For the text-containing cell, return its midpoint in (X, Y) coordinate format. 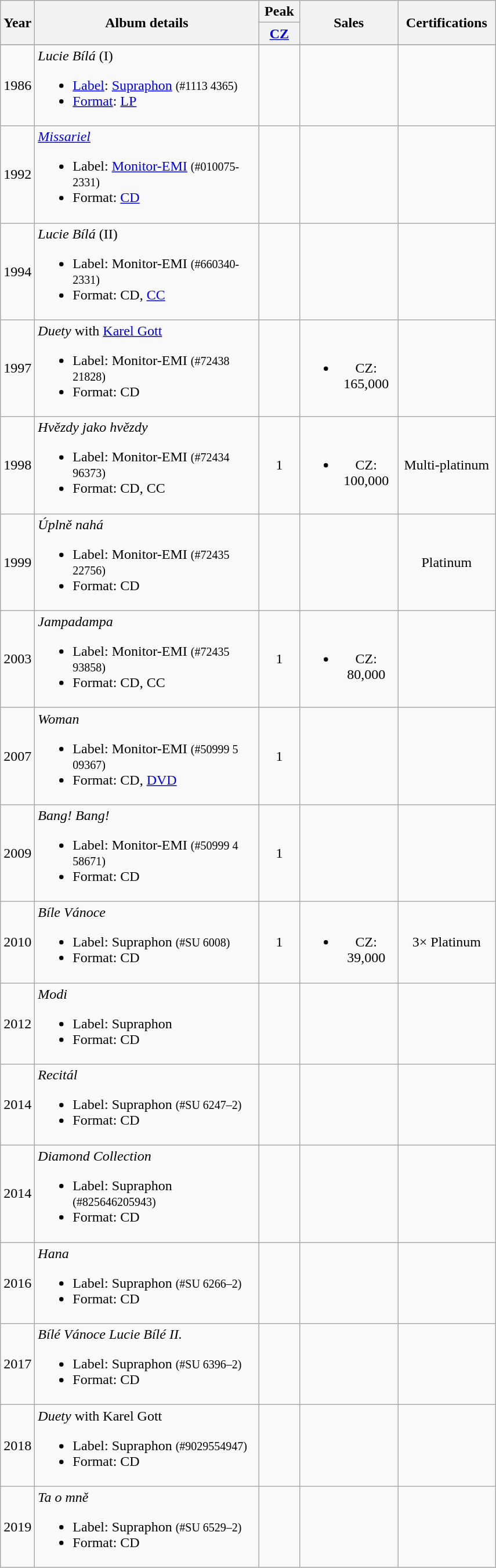
2018 (17, 1446)
2019 (17, 1527)
JampadampaLabel: Monitor-EMI (#72435 93858)Format: CD, CC (147, 659)
MissarielLabel: Monitor-EMI (#010075-2331)Format: CD (147, 174)
Úplně naháLabel: Monitor-EMI (#72435 22756)Format: CD (147, 562)
Lucie Bílá (II)Label: Monitor-EMI (#660340-2331)Format: CD, CC (147, 272)
Platinum (447, 562)
1986 (17, 85)
Bílé Vánoce Lucie Bílé II.Label: Supraphon (#SU 6396–2)Format: CD (147, 1364)
CZ (280, 34)
1994 (17, 272)
CZ: 80,000 (349, 659)
3× Platinum (447, 942)
RecitálLabel: Supraphon (#SU 6247–2)Format: CD (147, 1105)
CZ: 39,000 (349, 942)
1998 (17, 465)
Hvězdy jako hvězdyLabel: Monitor-EMI (#72434 96373)Format: CD, CC (147, 465)
Lucie Bílá (I)Label: Supraphon (#1113 4365)Format: LP (147, 85)
Bíle VánoceLabel: Supraphon (#SU 6008)Format: CD (147, 942)
2009 (17, 853)
1992 (17, 174)
Certifications (447, 23)
2007 (17, 756)
Duety with Karel GottLabel: Supraphon (#9029554947)Format: CD (147, 1446)
Peak (280, 12)
Year (17, 23)
Sales (349, 23)
2012 (17, 1024)
1997 (17, 368)
CZ: 165,000 (349, 368)
2003 (17, 659)
Ta o mněLabel: Supraphon (#SU 6529–2)Format: CD (147, 1527)
2017 (17, 1364)
Multi-platinum (447, 465)
2010 (17, 942)
Bang! Bang!Label: Monitor-EMI (#50999 4 58671)Format: CD (147, 853)
CZ: 100,000 (349, 465)
HanaLabel: Supraphon (#SU 6266–2)Format: CD (147, 1283)
2016 (17, 1283)
ModiLabel: SupraphonFormat: CD (147, 1024)
Album details (147, 23)
1999 (17, 562)
Diamond CollectionLabel: Supraphon (#825646205943)Format: CD (147, 1194)
Duety with Karel GottLabel: Monitor-EMI (#72438 21828)Format: CD (147, 368)
WomanLabel: Monitor-EMI (#50999 5 09367)Format: CD, DVD (147, 756)
